For the text-containing cell, return its midpoint in [X, Y] coordinate format. 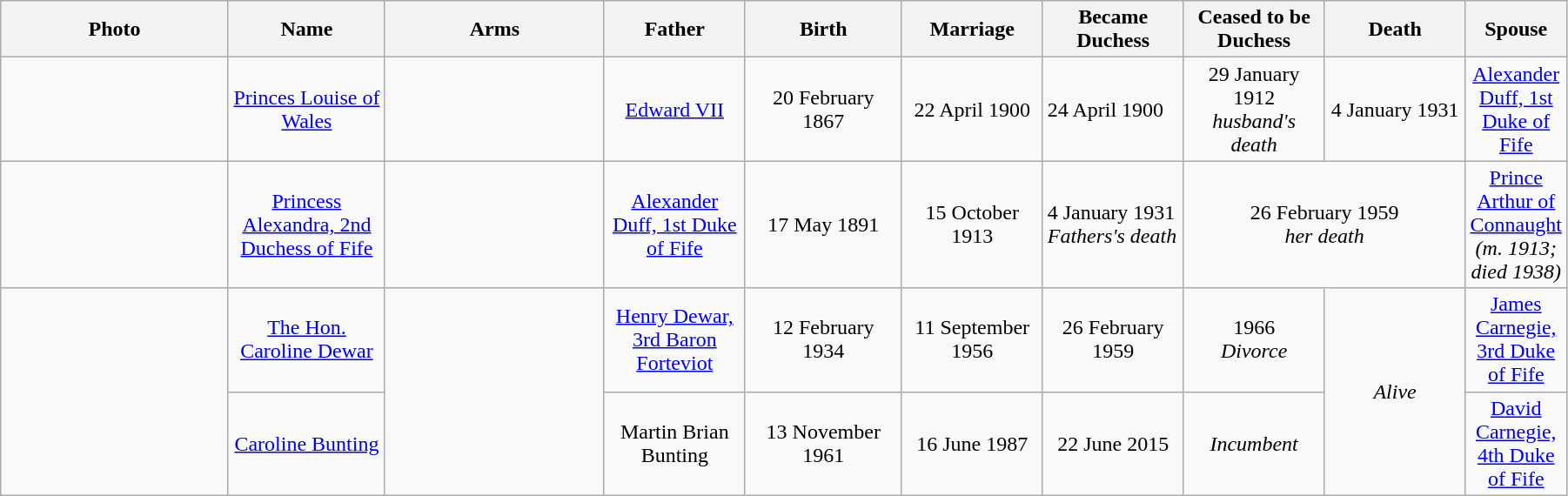
Ceased to be Duchess [1254, 30]
Father [674, 30]
James Carnegie, 3rd Duke of Fife [1516, 339]
29 January 1912husband's death [1254, 110]
26 February 1959her death [1324, 225]
24 April 1900 [1113, 110]
The Hon. Caroline Dewar [306, 339]
Spouse [1516, 30]
13 November 1961 [823, 444]
Became Duchess [1113, 30]
Alive [1395, 392]
20 February 1867 [823, 110]
Princess Alexandra, 2nd Duchess of Fife [306, 225]
David Carnegie, 4th Duke of Fife [1516, 444]
15 October 1913 [972, 225]
Henry Dewar, 3rd Baron Forteviot [674, 339]
Martin Brian Bunting [674, 444]
11 September 1956 [972, 339]
16 June 1987 [972, 444]
1966Divorce [1254, 339]
4 January 1931 [1395, 110]
Marriage [972, 30]
22 June 2015 [1113, 444]
Birth [823, 30]
Prince Arthur of Connaught(m. 1913; died 1938) [1516, 225]
Incumbent [1254, 444]
Edward VII [674, 110]
Caroline Bunting [306, 444]
Photo [115, 30]
Death [1395, 30]
Name [306, 30]
4 January 1931Fathers's death [1113, 225]
Arms [494, 30]
26 February 1959 [1113, 339]
12 February 1934 [823, 339]
22 April 1900 [972, 110]
Princes Louise of Wales [306, 110]
17 May 1891 [823, 225]
